Extract the [x, y] coordinate from the center of the cell holding the provided text.  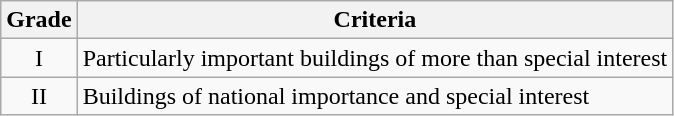
II [39, 96]
I [39, 58]
Criteria [375, 20]
Particularly important buildings of more than special interest [375, 58]
Buildings of national importance and special interest [375, 96]
Grade [39, 20]
